Return the (x, y) coordinate for the center point of the cell that contains the specified text.  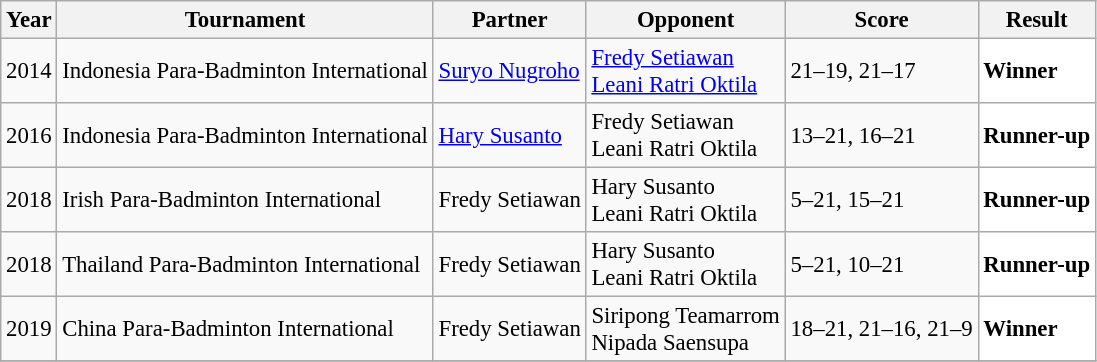
2016 (29, 136)
Opponent (686, 20)
Tournament (245, 20)
2019 (29, 330)
Irish Para-Badminton International (245, 200)
Hary Susanto (510, 136)
Thailand Para-Badminton International (245, 264)
Siripong Teamarrom Nipada Saensupa (686, 330)
13–21, 16–21 (882, 136)
Result (1036, 20)
China Para-Badminton International (245, 330)
21–19, 21–17 (882, 72)
5–21, 15–21 (882, 200)
Score (882, 20)
18–21, 21–16, 21–9 (882, 330)
Partner (510, 20)
Suryo Nugroho (510, 72)
2014 (29, 72)
Year (29, 20)
5–21, 10–21 (882, 264)
